Detect which cell encompasses the target text, then output its (X, Y) center coordinate. 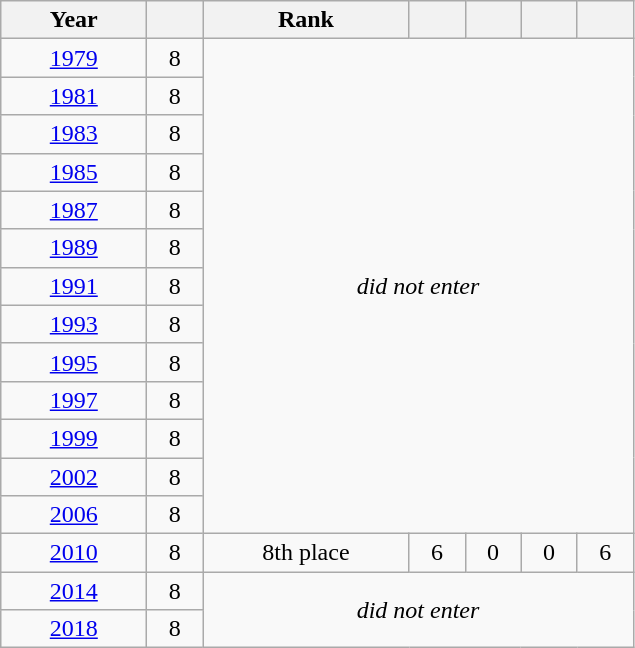
1979 (74, 58)
1995 (74, 362)
1997 (74, 400)
Year (74, 20)
Rank (306, 20)
1991 (74, 286)
2018 (74, 629)
1983 (74, 134)
1985 (74, 172)
1989 (74, 248)
2002 (74, 477)
8th place (306, 553)
2014 (74, 591)
1999 (74, 438)
1981 (74, 96)
2006 (74, 515)
1987 (74, 210)
2010 (74, 553)
1993 (74, 324)
